Scan for the cell matching the given text and deliver its (X, Y) coordinate at center. 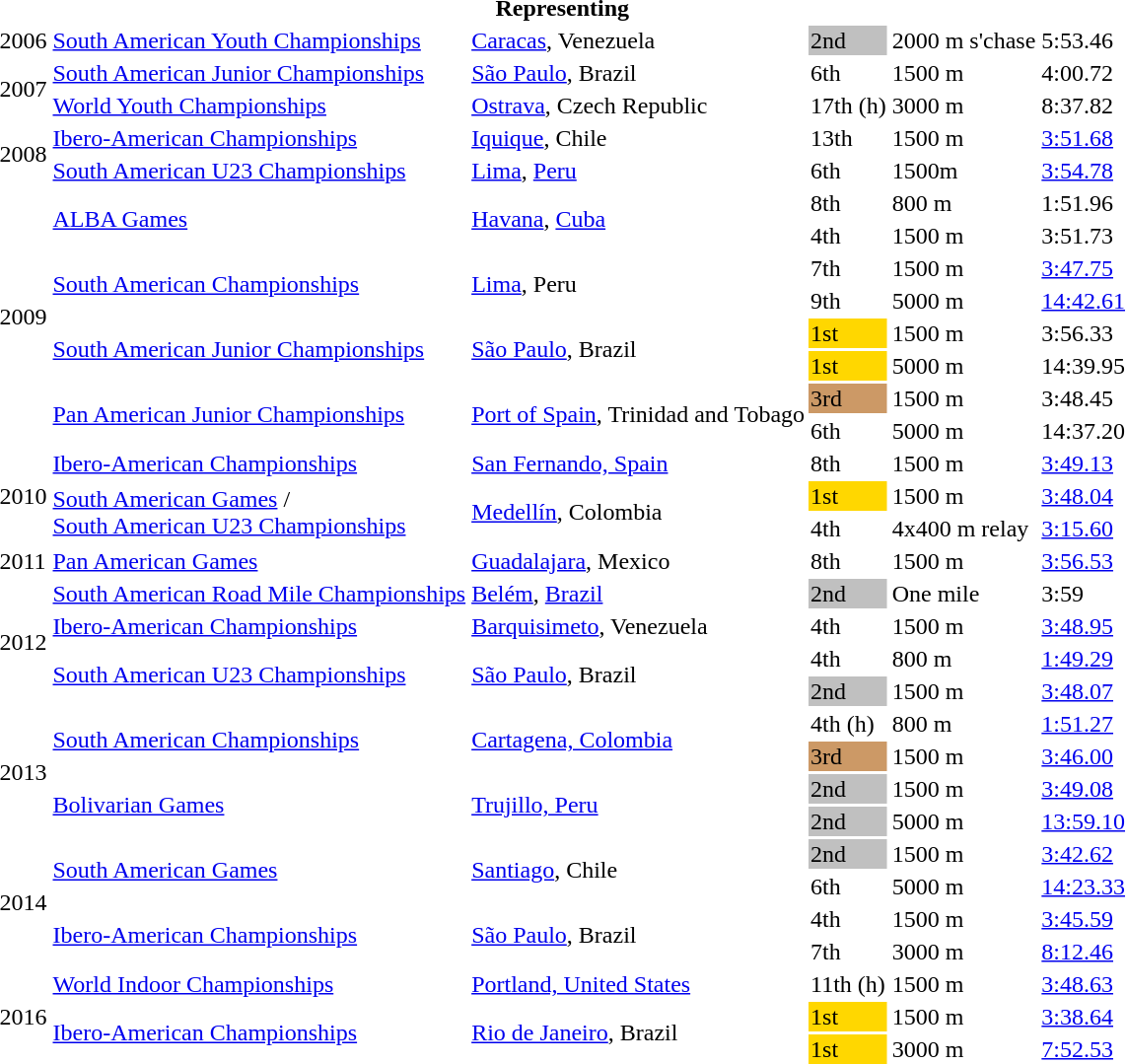
Portland, United States (639, 984)
2000 m s'chase (964, 40)
Pan American Games (259, 561)
11th (h) (849, 984)
Santiago, Chile (639, 870)
4th (h) (849, 724)
South American Road Mile Championships (259, 594)
Havana, Cuba (639, 219)
Caracas, Venezuela (639, 40)
Cartagena, Colombia (639, 740)
ALBA Games (259, 219)
Ostrava, Czech Republic (639, 106)
Guadalajara, Mexico (639, 561)
South American Games / South American U23 Championships (259, 513)
Pan American Junior Championships (259, 414)
Barquisimeto, Venezuela (639, 626)
4x400 m relay (964, 529)
World Youth Championships (259, 106)
Belém, Brazil (639, 594)
Iquique, Chile (639, 138)
13th (849, 138)
Bolivarian Games (259, 805)
World Indoor Championships (259, 984)
South American Games (259, 870)
Rio de Janeiro, Brazil (639, 1033)
Port of Spain, Trinidad and Tobago (639, 414)
1500m (964, 171)
Trujillo, Peru (639, 805)
Medellín, Colombia (639, 513)
17th (h) (849, 106)
9th (849, 301)
San Fernando, Spain (639, 463)
South American Youth Championships (259, 40)
One mile (964, 594)
